Identify which cell holds the provided text, then report its (X, Y) central coordinate. 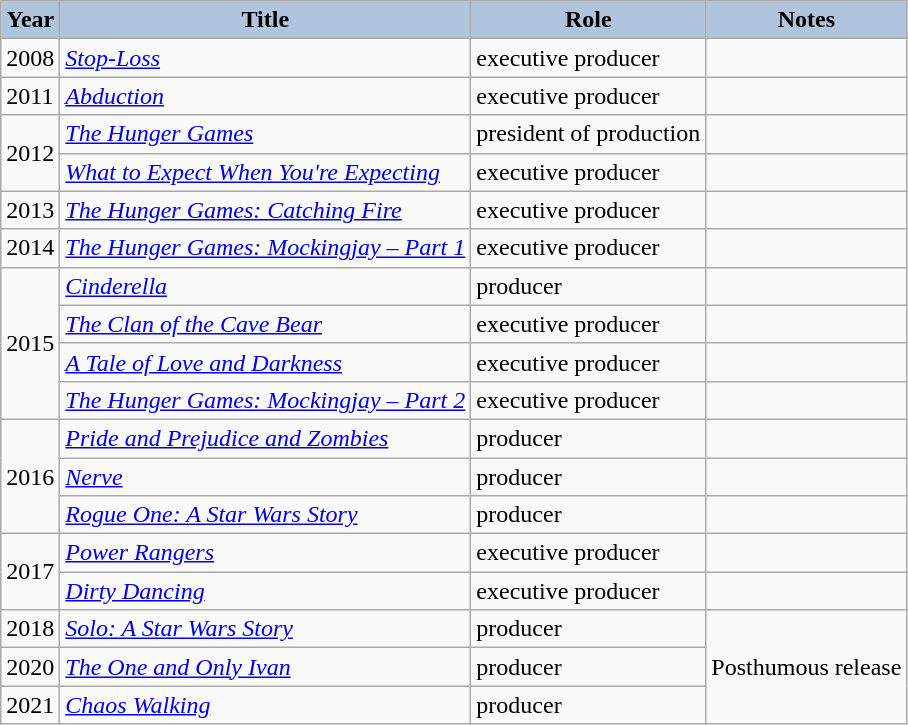
A Tale of Love and Darkness (266, 362)
2012 (30, 153)
Dirty Dancing (266, 591)
2016 (30, 476)
2015 (30, 343)
Rogue One: A Star Wars Story (266, 515)
The Hunger Games (266, 134)
2017 (30, 572)
The Clan of the Cave Bear (266, 324)
Chaos Walking (266, 705)
2021 (30, 705)
The Hunger Games: Catching Fire (266, 210)
Solo: A Star Wars Story (266, 629)
The Hunger Games: Mockingjay – Part 1 (266, 248)
What to Expect When You're Expecting (266, 172)
Abduction (266, 96)
president of production (588, 134)
Stop-Loss (266, 58)
2014 (30, 248)
2008 (30, 58)
Pride and Prejudice and Zombies (266, 438)
2020 (30, 667)
Posthumous release (806, 667)
Power Rangers (266, 553)
Cinderella (266, 286)
Role (588, 20)
The One and Only Ivan (266, 667)
The Hunger Games: Mockingjay – Part 2 (266, 400)
Notes (806, 20)
2018 (30, 629)
Year (30, 20)
Title (266, 20)
2011 (30, 96)
Nerve (266, 477)
2013 (30, 210)
